Capture the cell that displays the provided text and extract its [x, y] central coordinate. 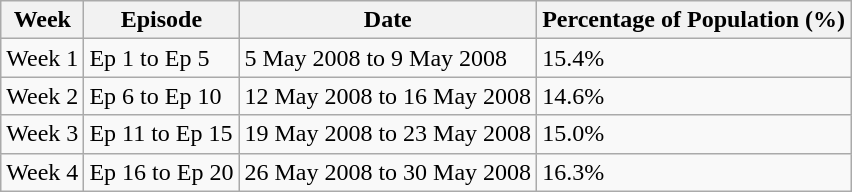
Ep 16 to Ep 20 [162, 172]
Week 1 [42, 58]
26 May 2008 to 30 May 2008 [388, 172]
Week 3 [42, 134]
16.3% [694, 172]
15.4% [694, 58]
19 May 2008 to 23 May 2008 [388, 134]
Week 4 [42, 172]
Percentage of Population (%) [694, 20]
14.6% [694, 96]
15.0% [694, 134]
Date [388, 20]
Week [42, 20]
Ep 11 to Ep 15 [162, 134]
Week 2 [42, 96]
Ep 6 to Ep 10 [162, 96]
Episode [162, 20]
12 May 2008 to 16 May 2008 [388, 96]
5 May 2008 to 9 May 2008 [388, 58]
Ep 1 to Ep 5 [162, 58]
